For the text-containing cell, return its midpoint in [x, y] coordinate format. 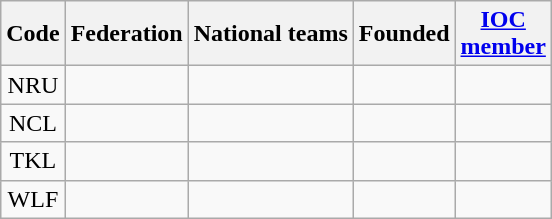
National teams [270, 34]
Federation [126, 34]
NRU [33, 85]
TKL [33, 161]
NCL [33, 123]
Founded [404, 34]
Code [33, 34]
IOCmember [503, 34]
WLF [33, 199]
